For the text-containing cell, return its midpoint in (X, Y) coordinate format. 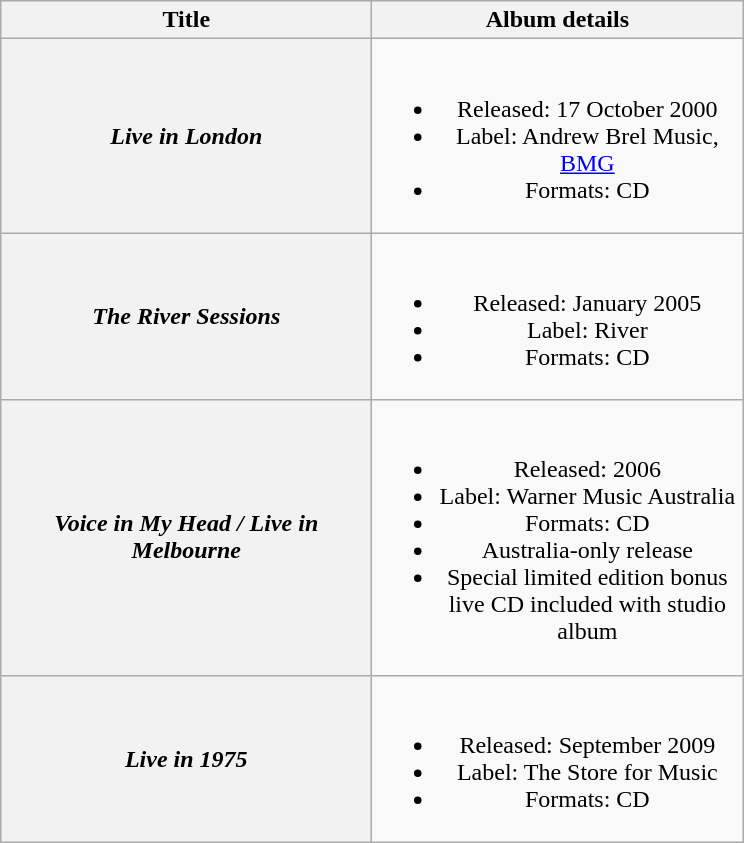
Released: 17 October 2000Label: Andrew Brel Music, BMGFormats: CD (558, 136)
The River Sessions (186, 316)
Released: January 2005Label: RiverFormats: CD (558, 316)
Live in London (186, 136)
Released: 2006Label: Warner Music AustraliaFormats: CDAustralia-only releaseSpecial limited edition bonus live CD included with studio album (558, 538)
Album details (558, 20)
Live in 1975 (186, 758)
Title (186, 20)
Released: September 2009Label: The Store for MusicFormats: CD (558, 758)
Voice in My Head / Live in Melbourne (186, 538)
